Identify which cell holds the provided text, then report its (X, Y) central coordinate. 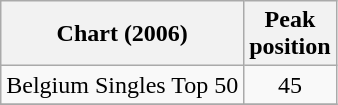
Peakposition (290, 34)
Chart (2006) (122, 34)
45 (290, 85)
Belgium Singles Top 50 (122, 85)
